Capture the cell that displays the provided text and extract its [x, y] central coordinate. 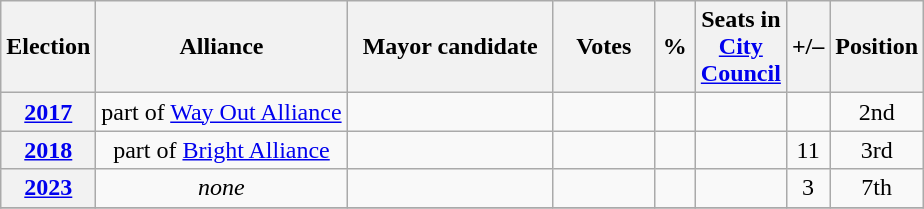
% [674, 47]
3 [808, 188]
Alliance [222, 47]
2nd [877, 112]
3rd [877, 150]
Position [877, 47]
11 [808, 150]
2018 [48, 150]
2017 [48, 112]
2023 [48, 188]
none [222, 188]
Mayor candidate [450, 47]
7th [877, 188]
part of Way Out Alliance [222, 112]
Election [48, 47]
+/– [808, 47]
Seats in City Council [740, 47]
part of Bright Alliance [222, 150]
Votes [604, 47]
